Return (X, Y) of the center of cell containing provided text 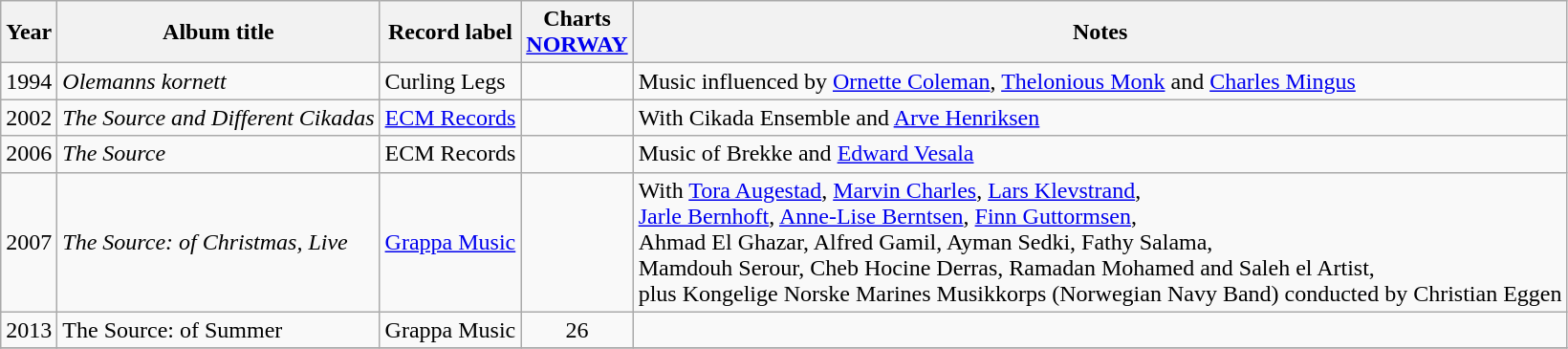
Music of Brekke and Edward Vesala (1100, 154)
The Source: of Christmas, Live (218, 242)
With Cikada Ensemble and Arve Henriksen (1100, 118)
2002 (29, 118)
The Source (218, 154)
2006 (29, 154)
1994 (29, 81)
2013 (29, 330)
Year (29, 33)
2007 (29, 242)
Notes (1100, 33)
Music influenced by Ornette Coleman, Thelonious Monk and Charles Mingus (1100, 81)
Olemanns kornett (218, 81)
Charts NORWAY (577, 33)
26 (577, 330)
Album title (218, 33)
The Source: of Summer (218, 330)
Record label (450, 33)
Curling Legs (450, 81)
The Source and Different Cikadas (218, 118)
